Scan for the cell matching the given text and deliver its (x, y) coordinate at center. 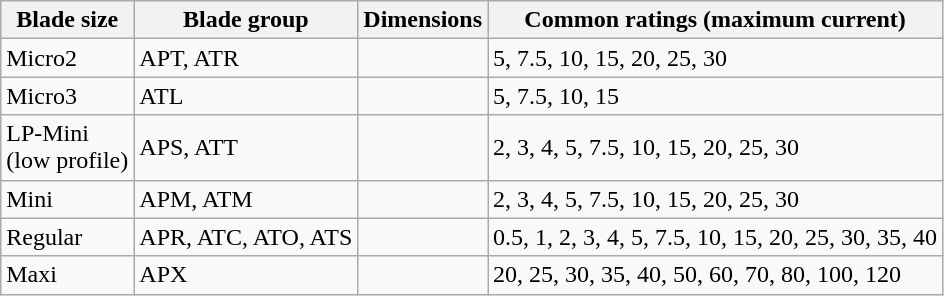
Regular (68, 237)
Micro3 (68, 96)
Dimensions (423, 20)
Blade size (68, 20)
ATL (246, 96)
Maxi (68, 275)
20, 25, 30, 35, 40, 50, 60, 70, 80, 100, 120 (716, 275)
5, 7.5, 10, 15 (716, 96)
APX (246, 275)
Common ratings (maximum current) (716, 20)
APM, ATM (246, 199)
APR, ATC, ATO, ATS (246, 237)
APS, ATT (246, 148)
0.5, 1, 2, 3, 4, 5, 7.5, 10, 15, 20, 25, 30, 35, 40 (716, 237)
5, 7.5, 10, 15, 20, 25, 30 (716, 58)
Blade group (246, 20)
Micro2 (68, 58)
LP-Mini(low profile) (68, 148)
APT, ATR (246, 58)
Mini (68, 199)
